Return the [X, Y] coordinate for the center point of the cell that contains the specified text.  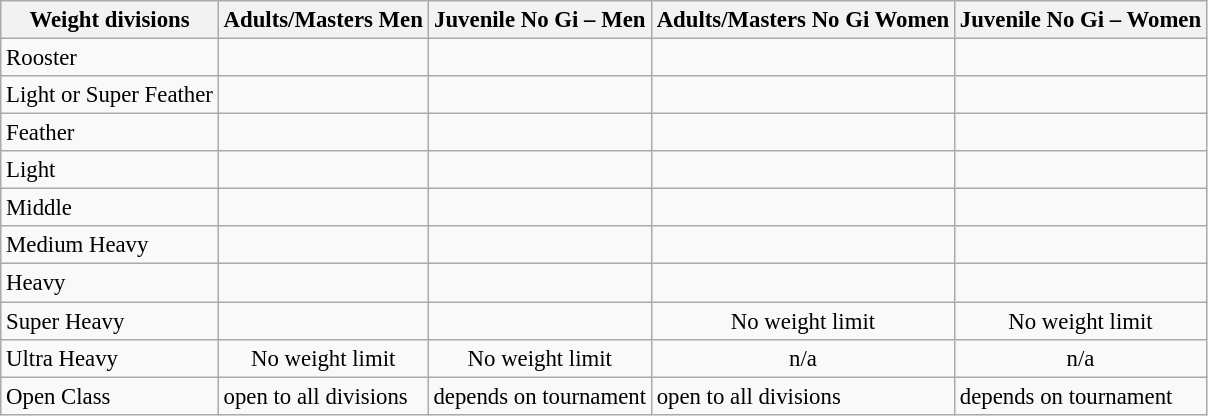
Middle [110, 208]
Adults/Masters No Gi Women [802, 20]
Juvenile No Gi – Women [1081, 20]
Light or Super Feather [110, 95]
Ultra Heavy [110, 358]
Adults/Masters Men [323, 20]
Open Class [110, 396]
Feather [110, 133]
Heavy [110, 283]
Medium Heavy [110, 245]
Rooster [110, 58]
Juvenile No Gi – Men [540, 20]
Weight divisions [110, 20]
Light [110, 170]
Super Heavy [110, 321]
